For the text-containing cell, return its midpoint in (x, y) coordinate format. 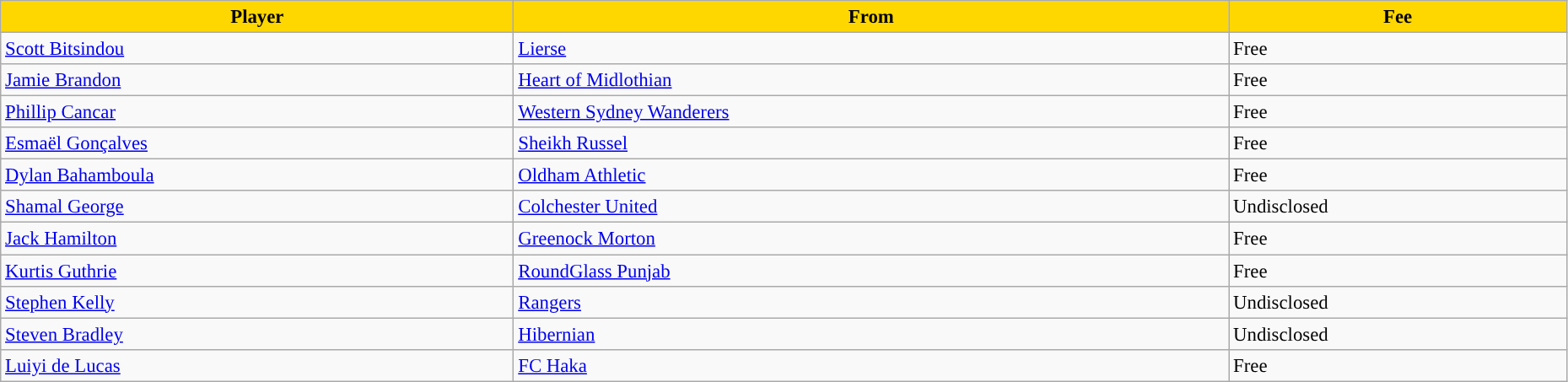
Steven Bradley (257, 334)
Greenock Morton (871, 239)
Shamal George (257, 207)
Hibernian (871, 334)
Scott Bitsindou (257, 49)
Fee (1398, 17)
Kurtis Guthrie (257, 271)
Oldham Athletic (871, 175)
Lierse (871, 49)
FC Haka (871, 365)
Dylan Bahamboula (257, 175)
Stephen Kelly (257, 302)
Rangers (871, 302)
Player (257, 17)
Jack Hamilton (257, 239)
RoundGlass Punjab (871, 271)
Sheikh Russel (871, 143)
Heart of Midlothian (871, 80)
From (871, 17)
Phillip Cancar (257, 112)
Esmaël Gonçalves (257, 143)
Colchester United (871, 207)
Western Sydney Wanderers (871, 112)
Luiyi de Lucas (257, 365)
Jamie Brandon (257, 80)
